Extract the [x, y] coordinate from the center of the cell holding the provided text.  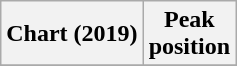
Peakposition [189, 34]
Chart (2019) [72, 34]
